Return the [x, y] coordinate for the center point of the cell that contains the specified text.  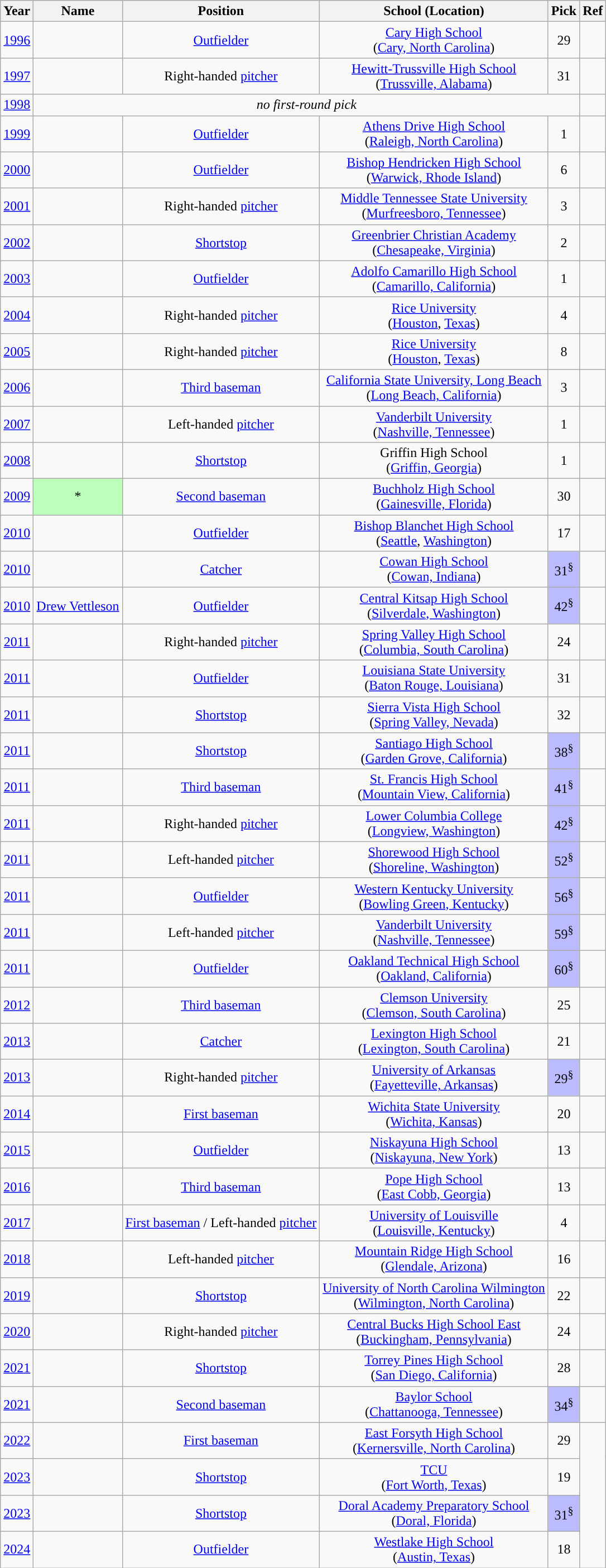
Baylor School(Chattanooga, Tennessee) [434, 1404]
2016 [17, 1186]
Torrey Pines High School(San Diego, California) [434, 1368]
Doral Academy Preparatory School(Doral, Florida) [434, 1513]
Middle Tennessee State University(Murfreesboro, Tennessee) [434, 206]
Santiago High School(Garden Grove, California) [434, 751]
2018 [17, 1259]
2005 [17, 352]
University of North Carolina Wilmington(Wilmington, North Carolina) [434, 1296]
Ref [593, 11]
2024 [17, 1549]
Spring Valley High School(Columbia, South Carolina) [434, 642]
2014 [17, 1114]
1996 [17, 40]
32 [564, 714]
First baseman / Left-handed pitcher [221, 1223]
2020 [17, 1331]
Louisiana State University(Baton Rouge, Louisiana) [434, 679]
Cary High School(Cary, North Carolina) [434, 40]
29§ [564, 1078]
no first-round pick [307, 105]
Wichita State University(Wichita, Kansas) [434, 1114]
1998 [17, 105]
21 [564, 1041]
2009 [17, 497]
Drew Vettleson [78, 606]
Lexington High School(Lexington, South Carolina) [434, 1041]
Position [221, 11]
28 [564, 1368]
2004 [17, 315]
Adolfo Camarillo High School(Camarillo, California) [434, 279]
30 [564, 497]
Bishop Blanchet High School(Seattle, Washington) [434, 533]
2003 [17, 279]
2017 [17, 1223]
Clemson University(Clemson, South Carolina) [434, 1004]
1997 [17, 76]
Central Bucks High School East(Buckingham, Pennsylvania) [434, 1331]
TCU(Fort Worth, Texas) [434, 1476]
Westlake High School(Austin, Texas) [434, 1549]
Shorewood High School(Shoreline, Washington) [434, 859]
Name [78, 11]
Western Kentucky University(Bowling Green, Kentucky) [434, 896]
38§ [564, 751]
22 [564, 1296]
Sierra Vista High School(Spring Valley, Nevada) [434, 714]
St. Francis High School(Mountain View, California) [434, 787]
60§ [564, 969]
1999 [17, 134]
56§ [564, 896]
Central Kitsap High School(Silverdale, Washington) [434, 606]
2019 [17, 1296]
Cowan High School(Cowan, Indiana) [434, 569]
Athens Drive High School(Raleigh, North Carolina) [434, 134]
Niskayuna High School(Niskayuna, New York) [434, 1151]
2002 [17, 242]
2012 [17, 1004]
2008 [17, 461]
41§ [564, 787]
East Forsyth High School(Kernersville, North Carolina) [434, 1441]
Year [17, 11]
Mountain Ridge High School(Glendale, Arizona) [434, 1259]
* [78, 497]
Pope High School(East Cobb, Georgia) [434, 1186]
8 [564, 352]
34§ [564, 1404]
2000 [17, 170]
Pick [564, 11]
2001 [17, 206]
19 [564, 1476]
17 [564, 533]
Hewitt-Trussville High School(Trussville, Alabama) [434, 76]
Lower Columbia College(Longview, Washington) [434, 824]
52§ [564, 859]
6 [564, 170]
2007 [17, 424]
Greenbrier Christian Academy(Chesapeake, Virginia) [434, 242]
16 [564, 1259]
School (Location) [434, 11]
2015 [17, 1151]
California State University, Long Beach(Long Beach, California) [434, 387]
Griffin High School(Griffin, Georgia) [434, 461]
25 [564, 1004]
University of Arkansas(Fayetteville, Arkansas) [434, 1078]
59§ [564, 932]
Buchholz High School(Gainesville, Florida) [434, 497]
2022 [17, 1441]
Bishop Hendricken High School(Warwick, Rhode Island) [434, 170]
20 [564, 1114]
Oakland Technical High School(Oakland, California) [434, 969]
University of Louisville(Louisville, Kentucky) [434, 1223]
2 [564, 242]
18 [564, 1549]
2006 [17, 387]
